From the cell containing the given text, extract its center point as [x, y] coordinate. 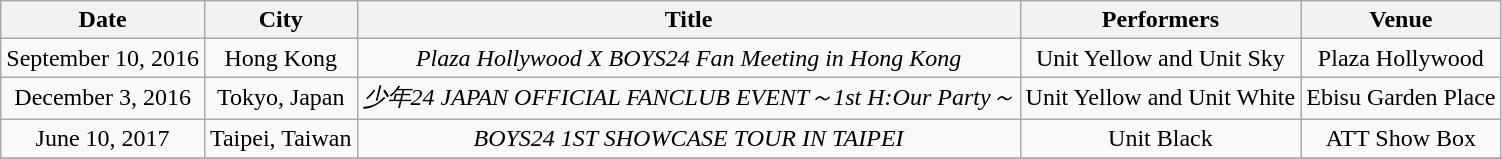
Plaza Hollywood [1401, 58]
BOYS24 1ST SHOWCASE TOUR IN TAIPEI [688, 138]
June 10, 2017 [103, 138]
Date [103, 20]
Taipei, Taiwan [280, 138]
December 3, 2016 [103, 98]
Unit Black [1160, 138]
少年24 JAPAN OFFICIAL FANCLUB EVENT～1st H:Our Party～ [688, 98]
Tokyo, Japan [280, 98]
Hong Kong [280, 58]
Ebisu Garden Place [1401, 98]
Venue [1401, 20]
City [280, 20]
September 10, 2016 [103, 58]
Unit Yellow and Unit White [1160, 98]
Plaza Hollywood X BOYS24 Fan Meeting in Hong Kong [688, 58]
Title [688, 20]
Performers [1160, 20]
ATT Show Box [1401, 138]
Unit Yellow and Unit Sky [1160, 58]
